For the text-containing cell, return its midpoint in (x, y) coordinate format. 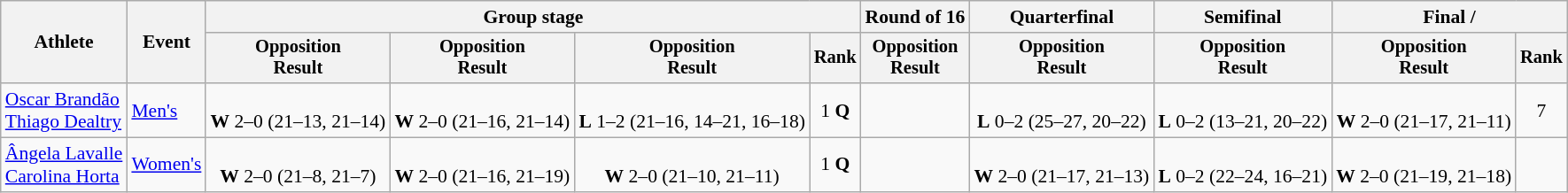
L 0–2 (22–24, 16–21) (1242, 165)
Group stage (533, 17)
W 2–0 (21–17, 21–13) (1061, 165)
W 2–0 (21–13, 21–14) (298, 110)
W 2–0 (21–17, 21–11) (1424, 110)
Women's (167, 165)
W 2–0 (21–16, 21–14) (482, 110)
W 2–0 (21–10, 21–11) (692, 165)
Event (167, 42)
L 1–2 (21–16, 14–21, 16–18) (692, 110)
Final / (1449, 17)
L 0–2 (25–27, 20–22) (1061, 110)
Athlete (64, 42)
L 0–2 (13–21, 20–22) (1242, 110)
7 (1541, 110)
Men's (167, 110)
Round of 16 (916, 17)
Quarterfinal (1061, 17)
W 2–0 (21–19, 21–18) (1424, 165)
W 2–0 (21–16, 21–19) (482, 165)
Semifinal (1242, 17)
Oscar BrandãoThiago Dealtry (64, 110)
Ângela LavalleCarolina Horta (64, 165)
W 2–0 (21–8, 21–7) (298, 165)
